Pinpoint the cell where the given text exists, returning its (x, y) midpoint coordinate. 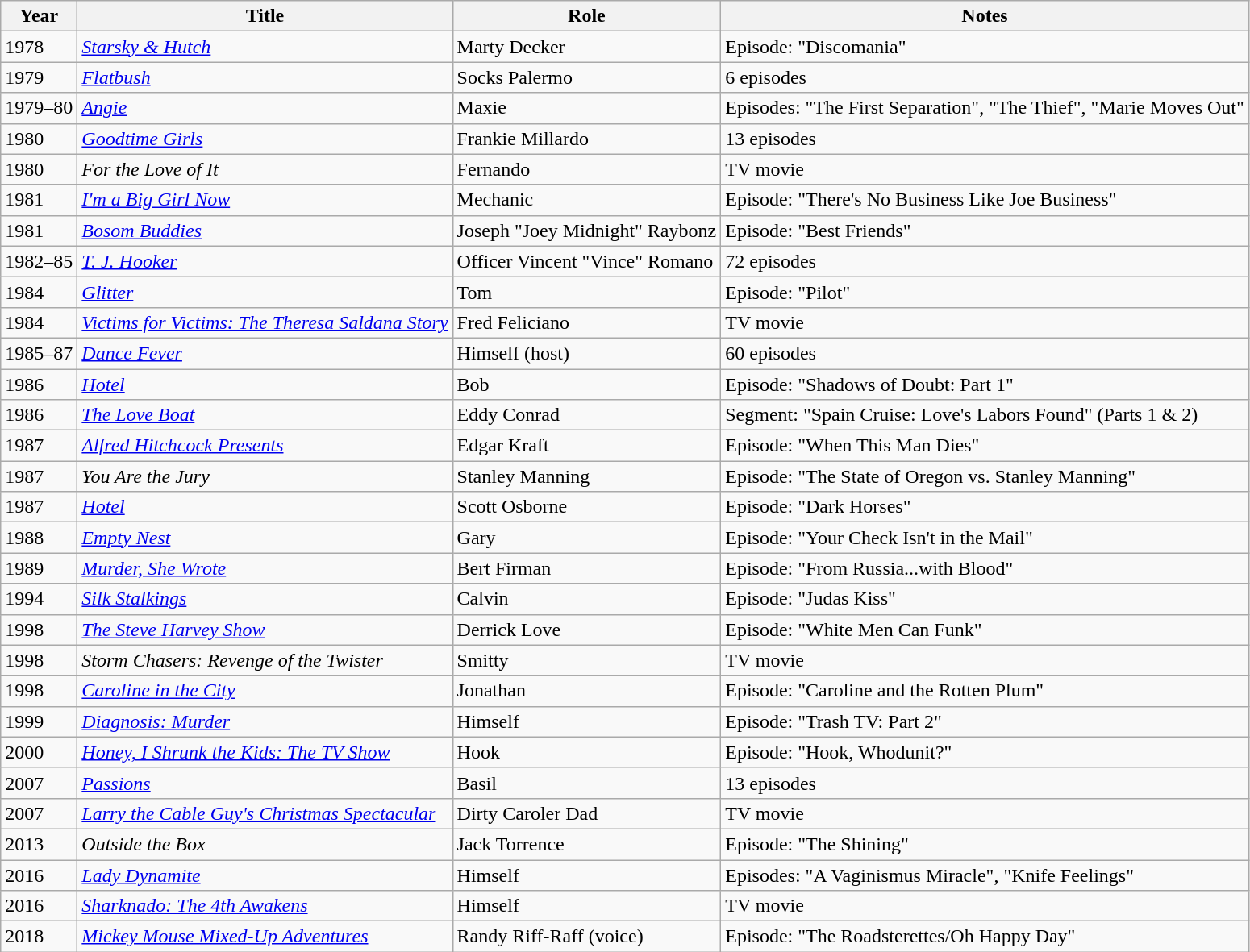
Jonathan (587, 691)
T. J. Hooker (265, 261)
1988 (39, 538)
Gary (587, 538)
Episode: "Trash TV: Part 2" (985, 721)
Episode: "Caroline and the Rotten Plum" (985, 691)
Storm Chasers: Revenge of the Twister (265, 660)
Silk Stalkings (265, 599)
1979 (39, 77)
Stanley Manning (587, 476)
Episodes: "The First Separation", "The Thief", "Marie Moves Out" (985, 108)
Jack Torrence (587, 844)
1989 (39, 568)
The Steve Harvey Show (265, 630)
60 episodes (985, 353)
Alfred Hitchcock Presents (265, 446)
Sharknado: The 4th Awakens (265, 906)
You Are the Jury (265, 476)
Calvin (587, 599)
1999 (39, 721)
Angie (265, 108)
1979–80 (39, 108)
2000 (39, 752)
Fernando (587, 169)
Frankie Millardo (587, 139)
Episode: "Discomania" (985, 47)
1978 (39, 47)
Larry the Cable Guy's Christmas Spectacular (265, 813)
Starsky & Hutch (265, 47)
Eddy Conrad (587, 415)
Episode: "Your Check Isn't in the Mail" (985, 538)
Dirty Caroler Dad (587, 813)
Marty Decker (587, 47)
Bert Firman (587, 568)
Socks Palermo (587, 77)
I'm a Big Girl Now (265, 200)
Bob (587, 385)
2013 (39, 844)
Episodes: "A Vaginismus Miracle", "Knife Feelings" (985, 875)
Glitter (265, 292)
Episode: "Dark Horses" (985, 507)
Caroline in the City (265, 691)
Notes (985, 16)
Edgar Kraft (587, 446)
Episode: "Judas Kiss" (985, 599)
1994 (39, 599)
Lady Dynamite (265, 875)
Himself (host) (587, 353)
Bosom Buddies (265, 231)
Smitty (587, 660)
Episode: "The Shining" (985, 844)
Episode: "The State of Oregon vs. Stanley Manning" (985, 476)
2018 (39, 937)
Honey, I Shrunk the Kids: The TV Show (265, 752)
For the Love of It (265, 169)
Dance Fever (265, 353)
Murder, She Wrote (265, 568)
1982–85 (39, 261)
1985–87 (39, 353)
Episode: "From Russia...with Blood" (985, 568)
Joseph "Joey Midnight" Raybonz (587, 231)
Victims for Victims: The Theresa Saldana Story (265, 322)
Episode: "Hook, Whodunit?" (985, 752)
Mickey Mouse Mixed-Up Adventures (265, 937)
Randy Riff-Raff (voice) (587, 937)
Empty Nest (265, 538)
Episode: "Best Friends" (985, 231)
72 episodes (985, 261)
Outside the Box (265, 844)
Episode: "When This Man Dies" (985, 446)
Episode: "The Roadsterettes/Oh Happy Day" (985, 937)
The Love Boat (265, 415)
Episode: "There's No Business Like Joe Business" (985, 200)
Episode: "Pilot" (985, 292)
Passions (265, 783)
Derrick Love (587, 630)
Scott Osborne (587, 507)
Episode: "Shadows of Doubt: Part 1" (985, 385)
Maxie (587, 108)
Diagnosis: Murder (265, 721)
6 episodes (985, 77)
Hook (587, 752)
Tom (587, 292)
Segment: "Spain Cruise: Love's Labors Found" (Parts 1 & 2) (985, 415)
Year (39, 16)
Flatbush (265, 77)
Role (587, 16)
Mechanic (587, 200)
Title (265, 16)
Basil (587, 783)
Episode: "White Men Can Funk" (985, 630)
Goodtime Girls (265, 139)
Officer Vincent "Vince" Romano (587, 261)
Fred Feliciano (587, 322)
